Detect which cell encompasses the target text, then output its [X, Y] center coordinate. 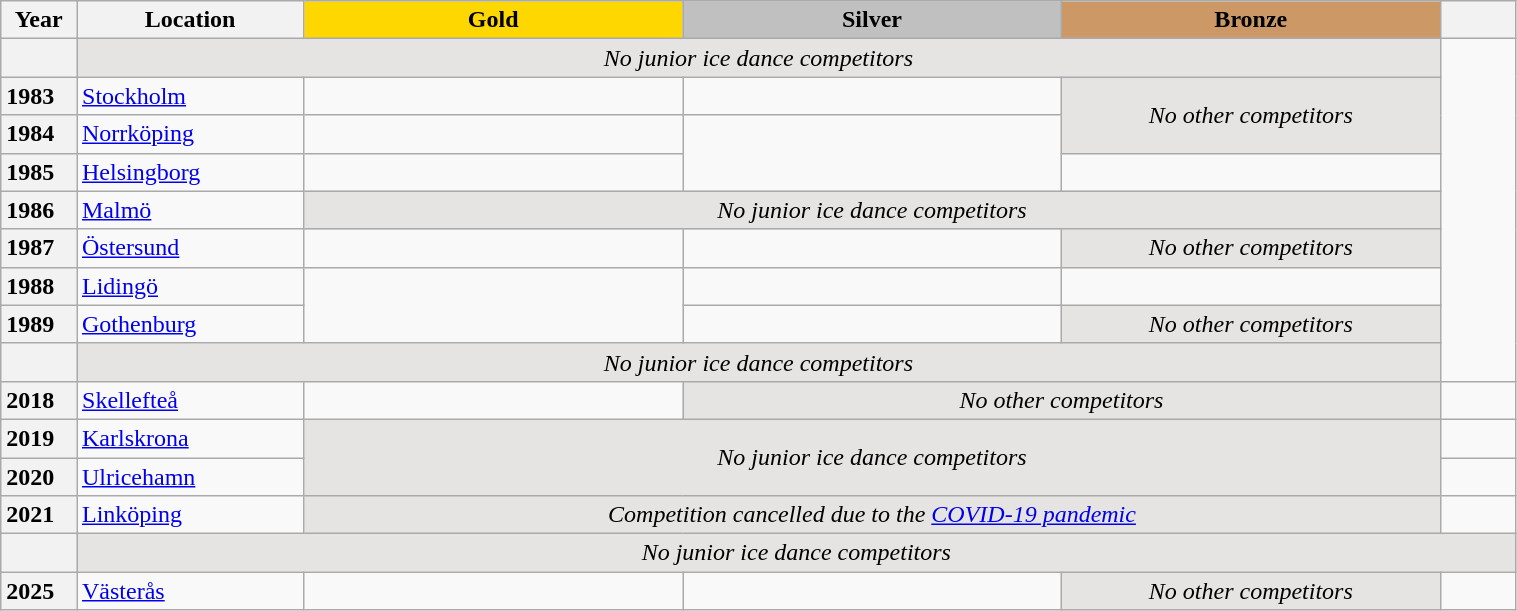
1985 [39, 172]
Helsingborg [190, 172]
2018 [39, 400]
1983 [39, 96]
Malmö [190, 210]
Skellefteå [190, 400]
Norrköping [190, 134]
2021 [39, 515]
Location [190, 20]
Karlskrona [190, 438]
1989 [39, 324]
Year [39, 20]
1987 [39, 248]
2020 [39, 477]
1986 [39, 210]
1984 [39, 134]
2019 [39, 438]
Gold [494, 20]
Bronze [1250, 20]
Linköping [190, 515]
2025 [39, 591]
Gothenburg [190, 324]
Stockholm [190, 96]
Competition cancelled due to the COVID-19 pandemic [872, 515]
Silver [872, 20]
Västerås [190, 591]
Östersund [190, 248]
Lidingö [190, 286]
Ulricehamn [190, 477]
1988 [39, 286]
